Output the (X, Y) coordinate of the center of the cell containing the given text.  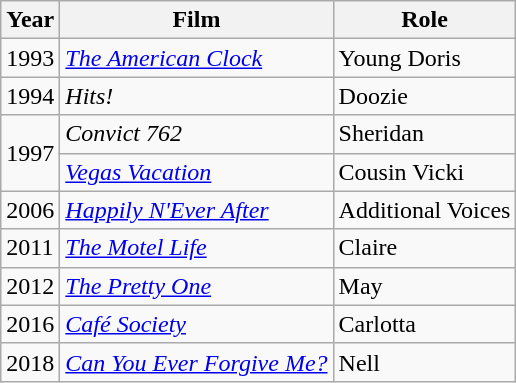
Can You Ever Forgive Me? (196, 362)
Young Doris (424, 58)
2016 (30, 324)
Sheridan (424, 134)
Claire (424, 248)
Nell (424, 362)
Vegas Vacation (196, 172)
Carlotta (424, 324)
The American Clock (196, 58)
Additional Voices (424, 210)
Happily N'Ever After (196, 210)
1994 (30, 96)
The Pretty One (196, 286)
The Motel Life (196, 248)
1997 (30, 153)
Role (424, 20)
2012 (30, 286)
2018 (30, 362)
Year (30, 20)
Café Society (196, 324)
May (424, 286)
Convict 762 (196, 134)
Film (196, 20)
Cousin Vicki (424, 172)
1993 (30, 58)
2006 (30, 210)
2011 (30, 248)
Hits! (196, 96)
Doozie (424, 96)
